Detect which cell encompasses the target text, then output its (X, Y) center coordinate. 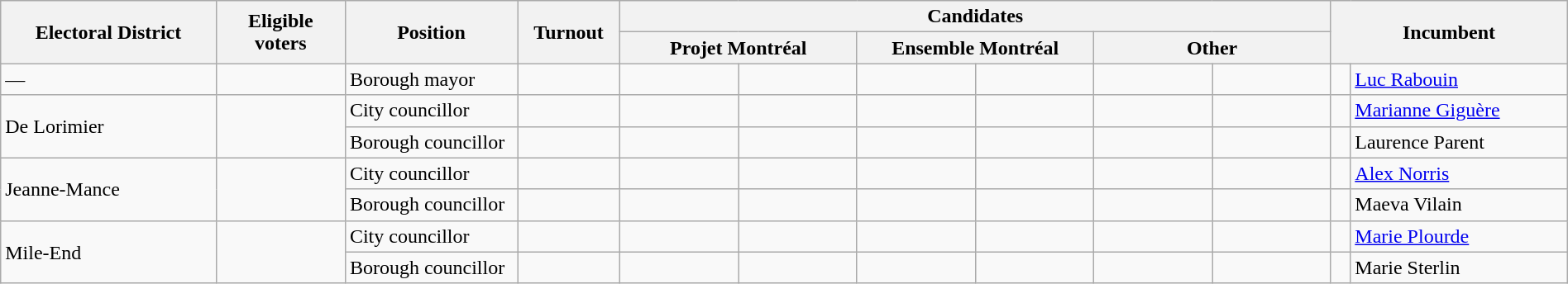
Other (1212, 48)
Marie Plourde (1459, 236)
Eligible voters (280, 32)
Turnout (569, 32)
Incumbent (1449, 32)
Candidates (976, 17)
Marie Sterlin (1459, 267)
Jeanne-Mance (108, 189)
Alex Norris (1459, 173)
Ensemble Montréal (975, 48)
Maeva Vilain (1459, 205)
Marianne Giguère (1459, 111)
Laurence Parent (1459, 142)
Position (431, 32)
Projet Montréal (739, 48)
Luc Rabouin (1459, 79)
Mile-End (108, 252)
Electoral District (108, 32)
Borough mayor (431, 79)
De Lorimier (108, 126)
— (108, 79)
